Search for the cell housing the specified text and yield its [x, y] center coordinate. 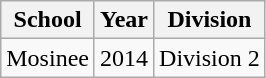
Year [124, 20]
Mosinee [48, 58]
2014 [124, 58]
Division [210, 20]
School [48, 20]
Division 2 [210, 58]
